From the cell containing the given text, extract its center point as [x, y] coordinate. 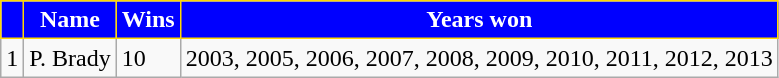
10 [148, 58]
Wins [148, 20]
Years won [479, 20]
1 [12, 58]
Name [70, 20]
P. Brady [70, 58]
2003, 2005, 2006, 2007, 2008, 2009, 2010, 2011, 2012, 2013 [479, 58]
